Search for the cell housing the specified text and yield its [X, Y] center coordinate. 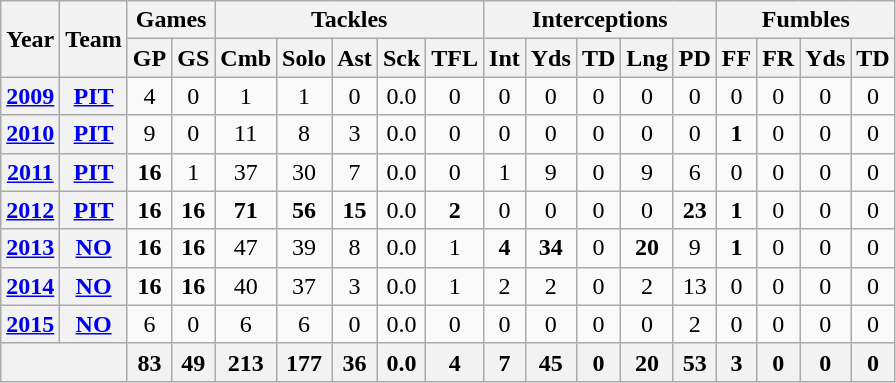
2014 [30, 286]
Team [94, 39]
40 [246, 286]
Year [30, 39]
49 [194, 362]
23 [694, 210]
2010 [30, 134]
FF [736, 58]
2012 [30, 210]
2015 [30, 324]
39 [304, 248]
GS [194, 58]
Interceptions [600, 20]
15 [355, 210]
2009 [30, 96]
71 [246, 210]
Ast [355, 58]
11 [246, 134]
Games [170, 20]
TFL [455, 58]
13 [694, 286]
2011 [30, 172]
36 [355, 362]
177 [304, 362]
83 [149, 362]
GP [149, 58]
Int [505, 58]
Lng [647, 58]
Tackles [350, 20]
213 [246, 362]
Sck [401, 58]
Cmb [246, 58]
Solo [304, 58]
56 [304, 210]
53 [694, 362]
2013 [30, 248]
PD [694, 58]
30 [304, 172]
Fumbles [806, 20]
45 [550, 362]
34 [550, 248]
FR [778, 58]
47 [246, 248]
